From the cell containing the given text, extract its center point as (X, Y) coordinate. 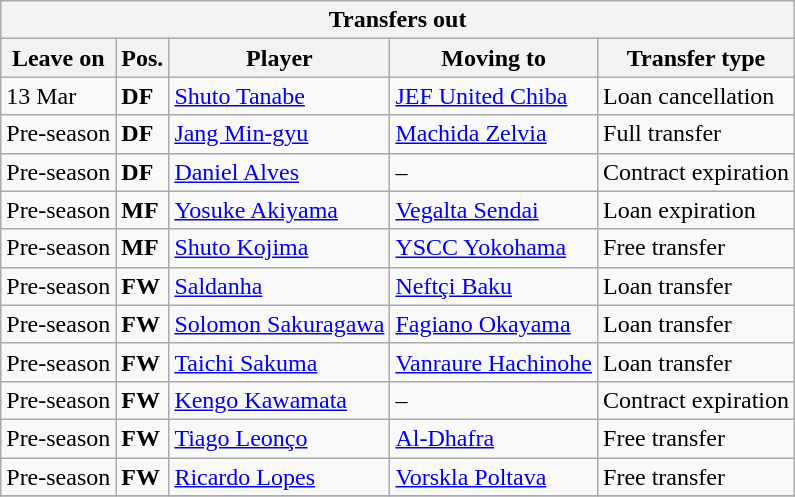
Al-Dhafra (494, 438)
Kengo Kawamata (280, 400)
Vorskla Poltava (494, 477)
Transfer type (696, 58)
Player (280, 58)
Yosuke Akiyama (280, 210)
Loan cancellation (696, 96)
Vegalta Sendai (494, 210)
JEF United Chiba (494, 96)
Fagiano Okayama (494, 324)
Pos. (142, 58)
Leave on (58, 58)
Ricardo Lopes (280, 477)
Jang Min-gyu (280, 134)
Solomon Sakuragawa (280, 324)
Saldanha (280, 286)
Machida Zelvia (494, 134)
Moving to (494, 58)
Full transfer (696, 134)
Daniel Alves (280, 172)
Loan expiration (696, 210)
Vanraure Hachinohe (494, 362)
Taichi Sakuma (280, 362)
Neftçi Baku (494, 286)
Tiago Leonço (280, 438)
Shuto Kojima (280, 248)
Transfers out (398, 20)
YSCC Yokohama (494, 248)
13 Mar (58, 96)
Shuto Tanabe (280, 96)
